Identify which cell holds the provided text, then report its (x, y) central coordinate. 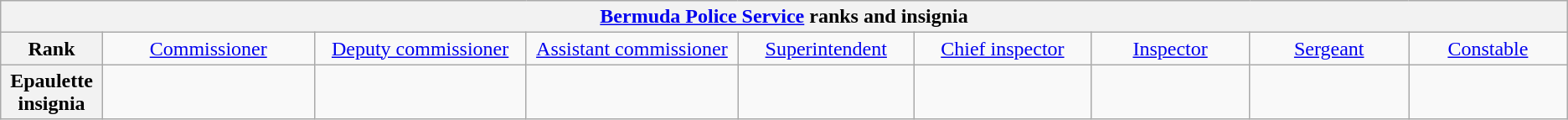
Deputy commissioner (420, 49)
Epaulette insignia (52, 92)
Chief inspector (1003, 49)
Assistant commissioner (632, 49)
Constable (1488, 49)
Bermuda Police Service ranks and insignia (784, 17)
Sergeant (1329, 49)
Commissioner (208, 49)
Inspector (1170, 49)
Rank (52, 49)
Superintendent (826, 49)
